For the text-containing cell, return its midpoint in [x, y] coordinate format. 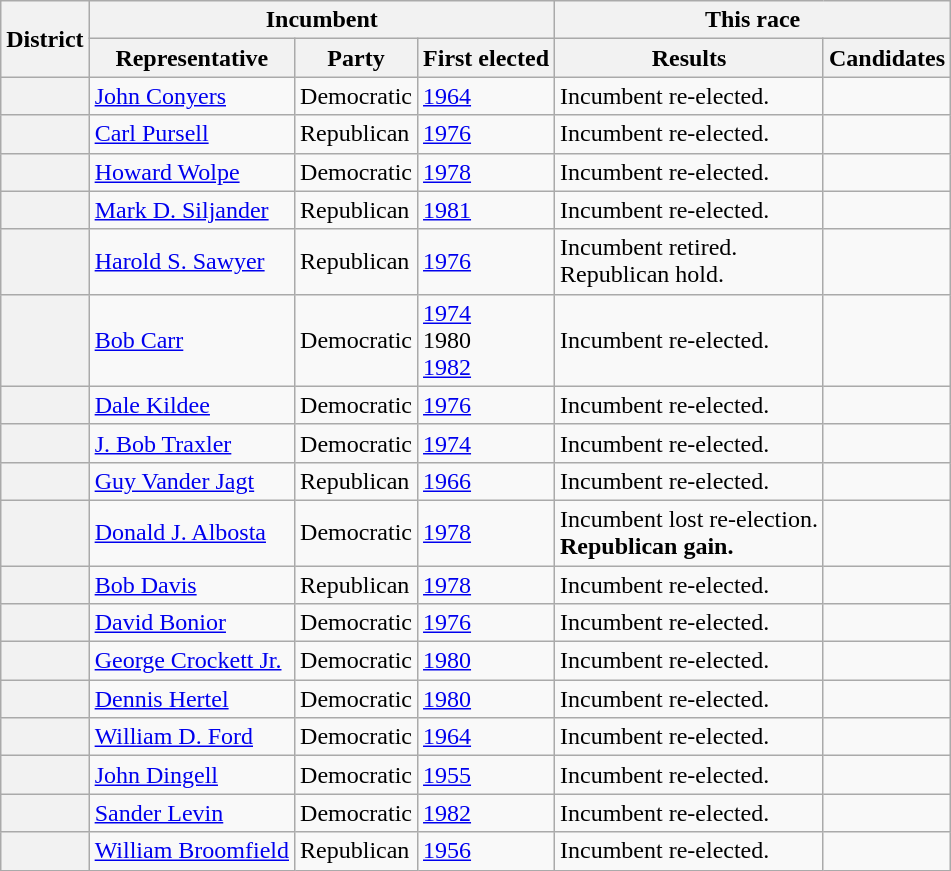
Incumbent [322, 20]
John Conyers [192, 96]
1982 [486, 813]
William Broomfield [192, 851]
Party [356, 58]
Carl Pursell [192, 134]
Dale Kildee [192, 405]
Incumbent retired.Republican hold. [690, 262]
Mark D. Siljander [192, 210]
District [45, 39]
J. Bob Traxler [192, 443]
Howard Wolpe [192, 172]
Candidates [886, 58]
Incumbent lost re-election.Republican gain. [690, 532]
1974 [486, 443]
Bob Carr [192, 340]
Donald J. Albosta [192, 532]
William D. Ford [192, 737]
19741980 1982 [486, 340]
First elected [486, 58]
John Dingell [192, 775]
1981 [486, 210]
1955 [486, 775]
Sander Levin [192, 813]
Results [690, 58]
Guy Vander Jagt [192, 481]
Bob Davis [192, 585]
George Crockett Jr. [192, 661]
Harold S. Sawyer [192, 262]
Representative [192, 58]
1956 [486, 851]
1966 [486, 481]
David Bonior [192, 623]
This race [753, 20]
Dennis Hertel [192, 699]
